Identify which cell holds the provided text, then report its (X, Y) central coordinate. 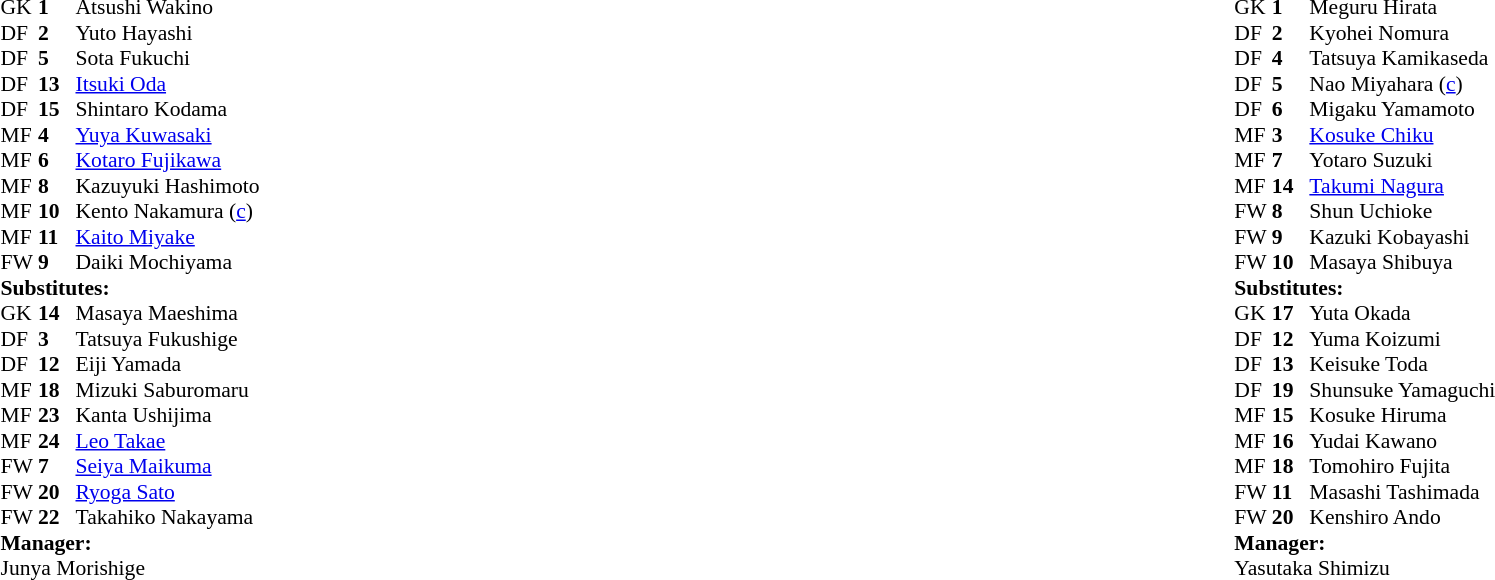
Yudai Kawano (1402, 441)
Shintaro Kodama (168, 109)
Yuto Hayashi (168, 33)
Kazuki Kobayashi (1402, 237)
Takahiko Nakayama (168, 517)
Kosuke Chiku (1402, 135)
Kenshiro Ando (1402, 517)
24 (57, 441)
Eiji Yamada (168, 365)
Shunsuke Yamaguchi (1402, 390)
Takumi Nagura (1402, 186)
23 (57, 415)
Leo Takae (168, 441)
Tatsuya Fukushige (168, 339)
Kosuke Hiruma (1402, 415)
Masaya Maeshima (168, 313)
22 (57, 517)
Tatsuya Kamikaseda (1402, 59)
Yuta Okada (1402, 313)
Yotaro Suzuki (1402, 161)
Kanta Ushijima (168, 415)
Kazuyuki Hashimoto (168, 186)
17 (1291, 313)
Yuma Koizumi (1402, 339)
Migaku Yamamoto (1402, 109)
Masashi Tashimada (1402, 492)
Kento Nakamura (c) (168, 211)
Mizuki Saburomaru (168, 390)
Kyohei Nomura (1402, 33)
Itsuki Oda (168, 84)
Kotaro Fujikawa (168, 161)
Kaito Miyake (168, 237)
Tomohiro Fujita (1402, 467)
Shun Uchioke (1402, 211)
19 (1291, 390)
Nao Miyahara (c) (1402, 84)
Yuya Kuwasaki (168, 135)
Keisuke Toda (1402, 365)
Masaya Shibuya (1402, 263)
Daiki Mochiyama (168, 263)
Seiya Maikuma (168, 467)
Ryoga Sato (168, 492)
Sota Fukuchi (168, 59)
16 (1291, 441)
